Search for the cell housing the specified text and yield its (X, Y) center coordinate. 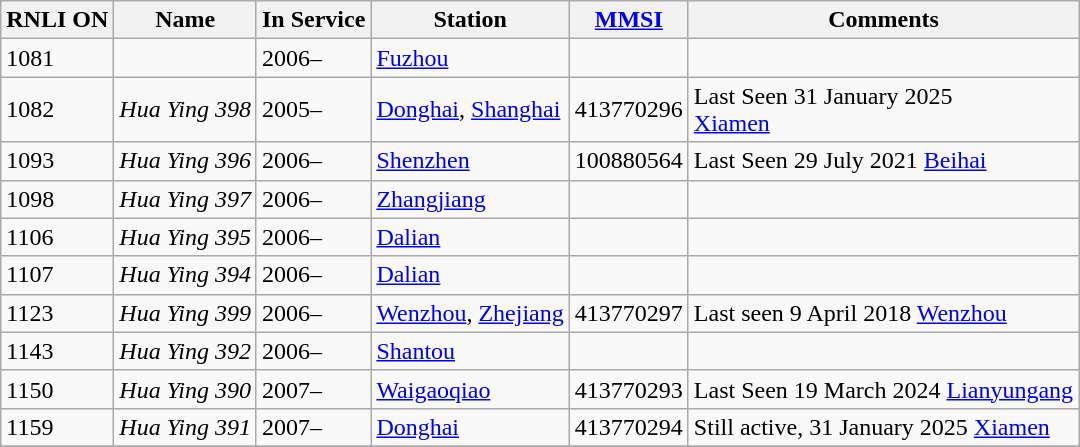
Fuzhou (470, 58)
Still active, 31 January 2025 Xiamen (883, 427)
Last Seen 19 March 2024 Lianyungang (883, 389)
Hua Ying 398 (186, 110)
1150 (58, 389)
1107 (58, 275)
Last Seen 29 July 2021 Beihai (883, 161)
1098 (58, 199)
Shantou (470, 351)
Name (186, 20)
In Service (313, 20)
Hua Ying 394 (186, 275)
1082 (58, 110)
2005– (313, 110)
Hua Ying 397 (186, 199)
1143 (58, 351)
1123 (58, 313)
413770296 (628, 110)
Wenzhou, Zhejiang (470, 313)
Station (470, 20)
MMSI (628, 20)
RNLI ON (58, 20)
100880564 (628, 161)
1106 (58, 237)
1081 (58, 58)
Zhangjiang (470, 199)
Comments (883, 20)
Last Seen 31 January 2025Xiamen (883, 110)
413770297 (628, 313)
Donghai (470, 427)
1093 (58, 161)
Waigaoqiao (470, 389)
Hua Ying 391 (186, 427)
Hua Ying 390 (186, 389)
Hua Ying 392 (186, 351)
Shenzhen (470, 161)
Hua Ying 399 (186, 313)
413770294 (628, 427)
Hua Ying 396 (186, 161)
413770293 (628, 389)
Last seen 9 April 2018 Wenzhou (883, 313)
1159 (58, 427)
Donghai, Shanghai (470, 110)
Hua Ying 395 (186, 237)
